Identify which cell holds the provided text, then report its (x, y) central coordinate. 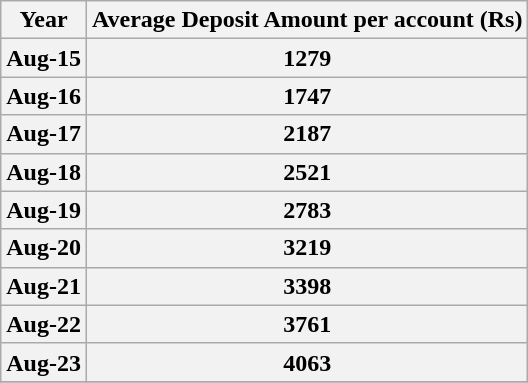
Aug-15 (44, 58)
4063 (306, 362)
Aug-19 (44, 210)
Aug-21 (44, 286)
Year (44, 20)
2187 (306, 134)
3761 (306, 324)
3398 (306, 286)
Aug-17 (44, 134)
Aug-22 (44, 324)
Aug-16 (44, 96)
Average Deposit Amount per account (Rs) (306, 20)
1279 (306, 58)
3219 (306, 248)
2783 (306, 210)
Aug-23 (44, 362)
1747 (306, 96)
Aug-20 (44, 248)
Aug-18 (44, 172)
2521 (306, 172)
